Scan for the cell matching the given text and deliver its (X, Y) coordinate at center. 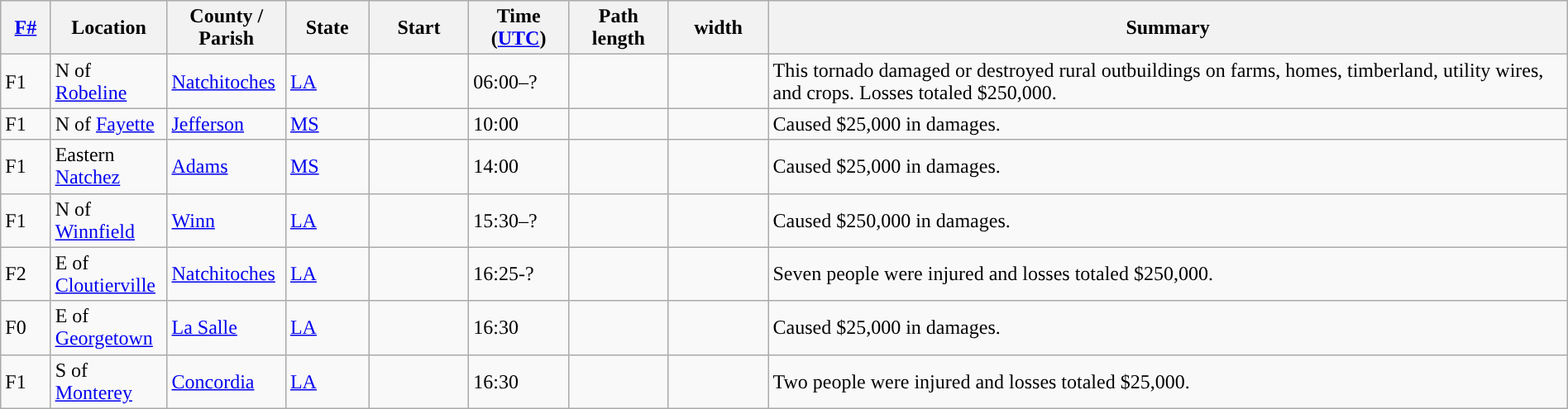
N of Winnfield (109, 220)
E of Georgetown (109, 327)
Concordia (227, 382)
Summary (1168, 28)
Start (418, 28)
width (718, 28)
Seven people were injured and losses totaled $250,000. (1168, 274)
F0 (26, 327)
Time (UTC) (519, 28)
Adams (227, 167)
06:00–? (519, 81)
16:25-? (519, 274)
S of Monterey (109, 382)
E of Cloutierville (109, 274)
State (327, 28)
15:30–? (519, 220)
Location (109, 28)
Winn (227, 220)
Caused $250,000 in damages. (1168, 220)
14:00 (519, 167)
La Salle (227, 327)
This tornado damaged or destroyed rural outbuildings on farms, homes, timberland, utility wires, and crops. Losses totaled $250,000. (1168, 81)
Eastern Natchez (109, 167)
N of Fayette (109, 124)
10:00 (519, 124)
F# (26, 28)
N of Robeline (109, 81)
Jefferson (227, 124)
Two people were injured and losses totaled $25,000. (1168, 382)
Path length (619, 28)
County / Parish (227, 28)
F2 (26, 274)
